Capture the cell that displays the provided text and extract its (x, y) central coordinate. 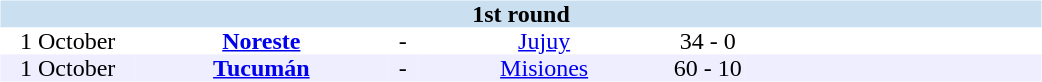
34 - 0 (708, 42)
Misiones (544, 68)
60 - 10 (708, 68)
Tucumán (262, 68)
Noreste (262, 42)
1st round (520, 14)
Jujuy (544, 42)
